Extract the [x, y] coordinate from the center of the cell holding the provided text.  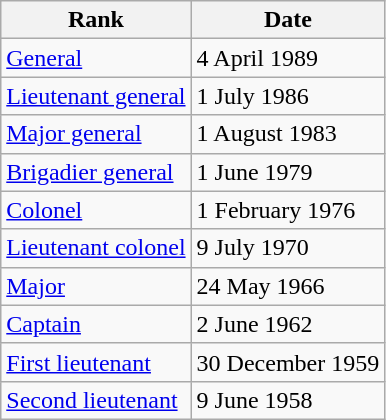
30 December 1959 [288, 362]
Date [288, 20]
1 February 1976 [288, 210]
Second lieutenant [96, 400]
Major general [96, 134]
Major [96, 286]
24 May 1966 [288, 286]
2 June 1962 [288, 324]
Lieutenant general [96, 96]
1 August 1983 [288, 134]
General [96, 58]
9 July 1970 [288, 248]
Colonel [96, 210]
Captain [96, 324]
Lieutenant colonel [96, 248]
Rank [96, 20]
1 June 1979 [288, 172]
First lieutenant [96, 362]
9 June 1958 [288, 400]
1 July 1986 [288, 96]
4 April 1989 [288, 58]
Brigadier general [96, 172]
